Search for the cell housing the specified text and yield its [X, Y] center coordinate. 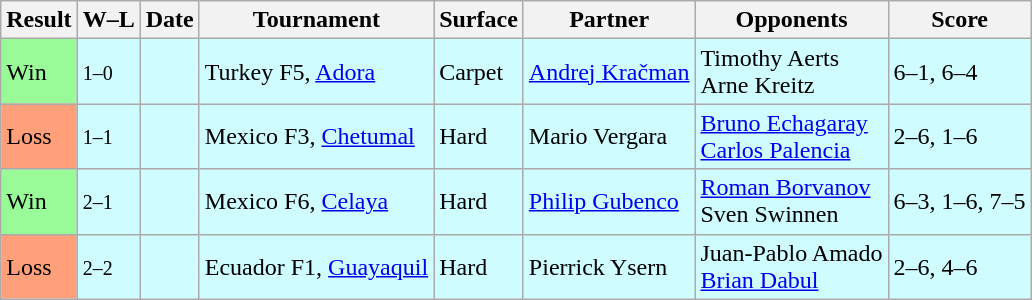
Result [39, 20]
Juan-Pablo Amado Brian Dabul [792, 266]
2–2 [108, 266]
1–1 [108, 136]
Pierrick Ysern [609, 266]
Date [170, 20]
Philip Gubenco [609, 202]
Andrej Kračman [609, 72]
2–6, 1–6 [960, 136]
Score [960, 20]
1–0 [108, 72]
W–L [108, 20]
Timothy Aerts Arne Kreitz [792, 72]
Mexico F3, Chetumal [316, 136]
6–3, 1–6, 7–5 [960, 202]
Mario Vergara [609, 136]
Bruno Echagaray Carlos Palencia [792, 136]
Partner [609, 20]
2–6, 4–6 [960, 266]
2–1 [108, 202]
Ecuador F1, Guayaquil [316, 266]
Mexico F6, Celaya [316, 202]
6–1, 6–4 [960, 72]
Tournament [316, 20]
Carpet [479, 72]
Surface [479, 20]
Roman Borvanov Sven Swinnen [792, 202]
Opponents [792, 20]
Turkey F5, Adora [316, 72]
